Extract the [X, Y] coordinate from the center of the cell holding the provided text.  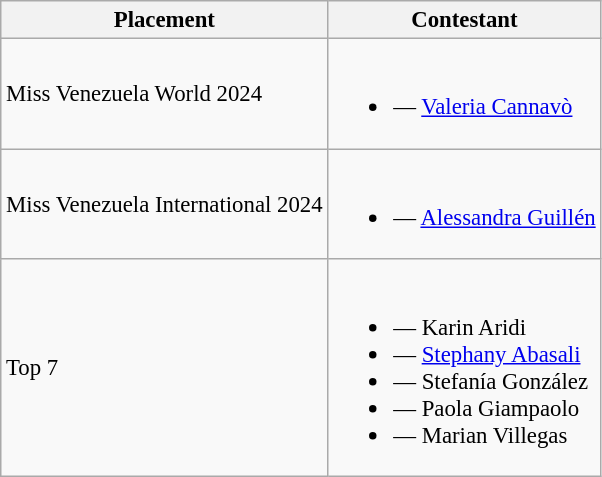
Miss Venezuela International 2024 [164, 204]
Miss Venezuela World 2024 [164, 94]
— Alessandra Guillén [464, 204]
Top 7 [164, 368]
Contestant [464, 20]
— Karin Aridi — Stephany Abasali — Stefanía González — Paola Giampaolo — Marian Villegas [464, 368]
Placement [164, 20]
— Valeria Cannavò [464, 94]
